Detect which cell encompasses the target text, then output its (x, y) center coordinate. 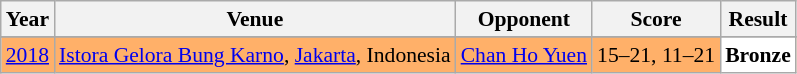
Istora Gelora Bung Karno, Jakarta, Indonesia (255, 55)
Venue (255, 19)
Result (758, 19)
Year (28, 19)
Score (656, 19)
Chan Ho Yuen (524, 55)
Bronze (758, 55)
Opponent (524, 19)
2018 (28, 55)
15–21, 11–21 (656, 55)
